From the cell containing the given text, extract its center point as (X, Y) coordinate. 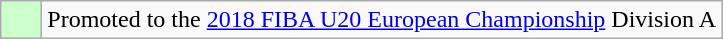
Promoted to the 2018 FIBA U20 European Championship Division A (382, 20)
